Scan for the cell matching the given text and deliver its [x, y] coordinate at center. 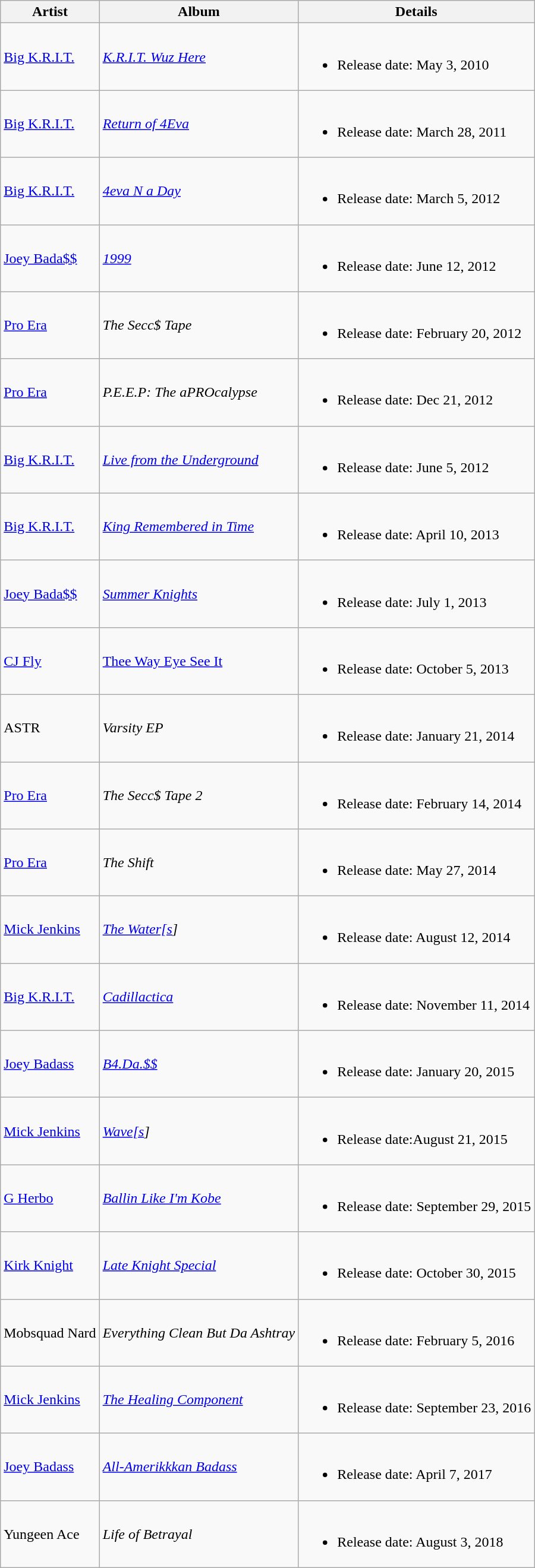
4eva N a Day [199, 191]
Release date: January 20, 2015 [416, 1064]
Album [199, 12]
Varsity EP [199, 728]
King Remembered in Time [199, 526]
Cadillactica [199, 997]
Release date: April 7, 2017 [416, 1467]
Release date: September 29, 2015 [416, 1199]
Release date: February 20, 2012 [416, 325]
ASTR [50, 728]
Details [416, 12]
Release date: April 10, 2013 [416, 526]
All-Amerikkkan Badass [199, 1467]
Release date: September 23, 2016 [416, 1399]
The Water[s] [199, 930]
Release date: August 3, 2018 [416, 1534]
Life of Betrayal [199, 1534]
Release date: January 21, 2014 [416, 728]
Mobsquad Nard [50, 1333]
Return of 4Eva [199, 124]
Release date: October 5, 2013 [416, 660]
Kirk Knight [50, 1265]
Release date:August 21, 2015 [416, 1131]
The Secc$ Tape 2 [199, 795]
Release date: March 28, 2011 [416, 124]
The Secc$ Tape [199, 325]
Release date: May 3, 2010 [416, 57]
Release date: October 30, 2015 [416, 1265]
Late Knight Special [199, 1265]
Release date: May 27, 2014 [416, 862]
CJ Fly [50, 660]
G Herbo [50, 1199]
Release date: February 5, 2016 [416, 1333]
K.R.I.T. Wuz Here [199, 57]
Release date: March 5, 2012 [416, 191]
1999 [199, 258]
Summer Knights [199, 594]
Release date: Dec 21, 2012 [416, 392]
Artist [50, 12]
B4.Da.$$ [199, 1064]
Live from the Underground [199, 460]
Yungeen Ace [50, 1534]
Release date: November 11, 2014 [416, 997]
The Healing Component [199, 1399]
Ballin Like I'm Kobe [199, 1199]
Release date: June 12, 2012 [416, 258]
The Shift [199, 862]
Release date: February 14, 2014 [416, 795]
Thee Way Eye See It [199, 660]
Release date: August 12, 2014 [416, 930]
Release date: June 5, 2012 [416, 460]
P.E.E.P: The aPROcalypse [199, 392]
Everything Clean But Da Ashtray [199, 1333]
Release date: July 1, 2013 [416, 594]
Wave[s] [199, 1131]
